Return (X, Y) of the center of cell containing provided text 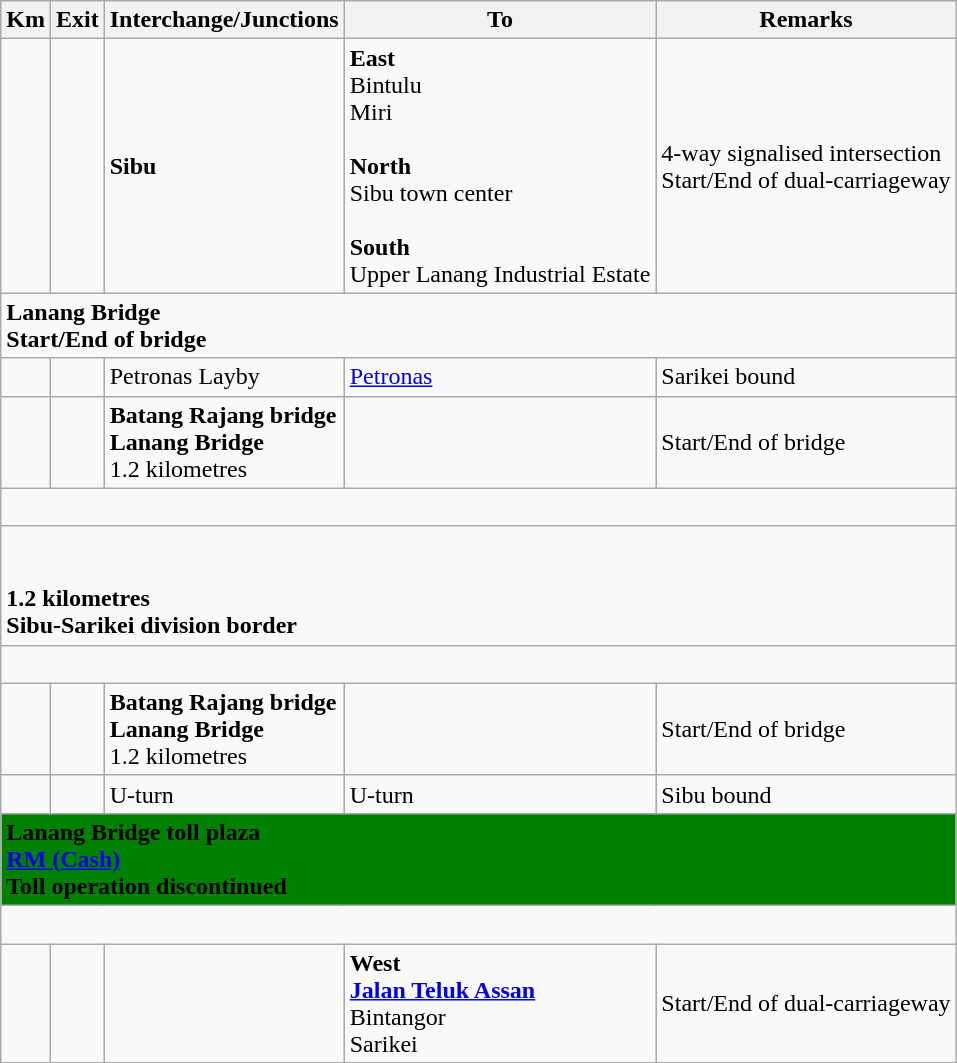
Start/End of dual-carriageway (806, 1004)
Lanang Bridge toll plazaRM (Cash)Toll operation discontinued (478, 859)
Lanang BridgeStart/End of bridge (478, 326)
Sibu (224, 166)
To (500, 20)
Interchange/Junctions (224, 20)
Petronas (500, 377)
Exit (77, 20)
East Bintulu MiriNorthSibu town centerSouthUpper Lanang Industrial Estate (500, 166)
Sarikei bound (806, 377)
1.2 kilometresSibu-Sarikei division border (478, 586)
Petronas Layby (224, 377)
Sibu bound (806, 794)
West Jalan Teluk AssanBintangorSarikei (500, 1004)
Remarks (806, 20)
4-way signalised intersectionStart/End of dual-carriageway (806, 166)
Km (26, 20)
